Capture the cell that displays the provided text and extract its [x, y] central coordinate. 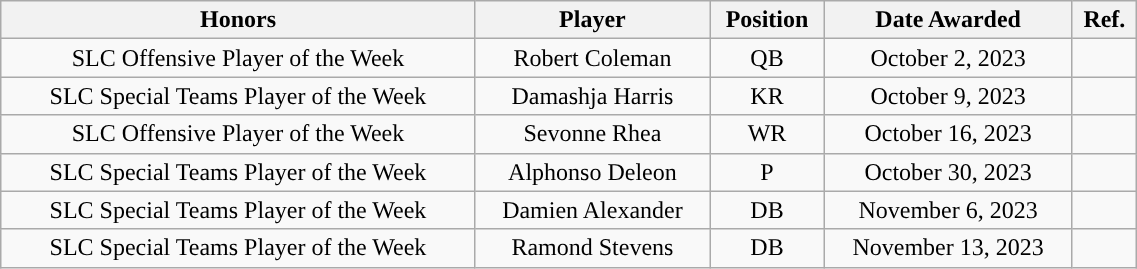
Ref. [1104, 20]
October 9, 2023 [948, 96]
November 13, 2023 [948, 248]
October 16, 2023 [948, 134]
Position [768, 20]
Damashja Harris [592, 96]
Alphonso Deleon [592, 172]
Robert Coleman [592, 58]
Honors [238, 20]
Player [592, 20]
KR [768, 96]
P [768, 172]
Sevonne Rhea [592, 134]
Ramond Stevens [592, 248]
Date Awarded [948, 20]
Damien Alexander [592, 210]
WR [768, 134]
October 2, 2023 [948, 58]
October 30, 2023 [948, 172]
November 6, 2023 [948, 210]
QB [768, 58]
